Capture the cell that displays the provided text and extract its (X, Y) central coordinate. 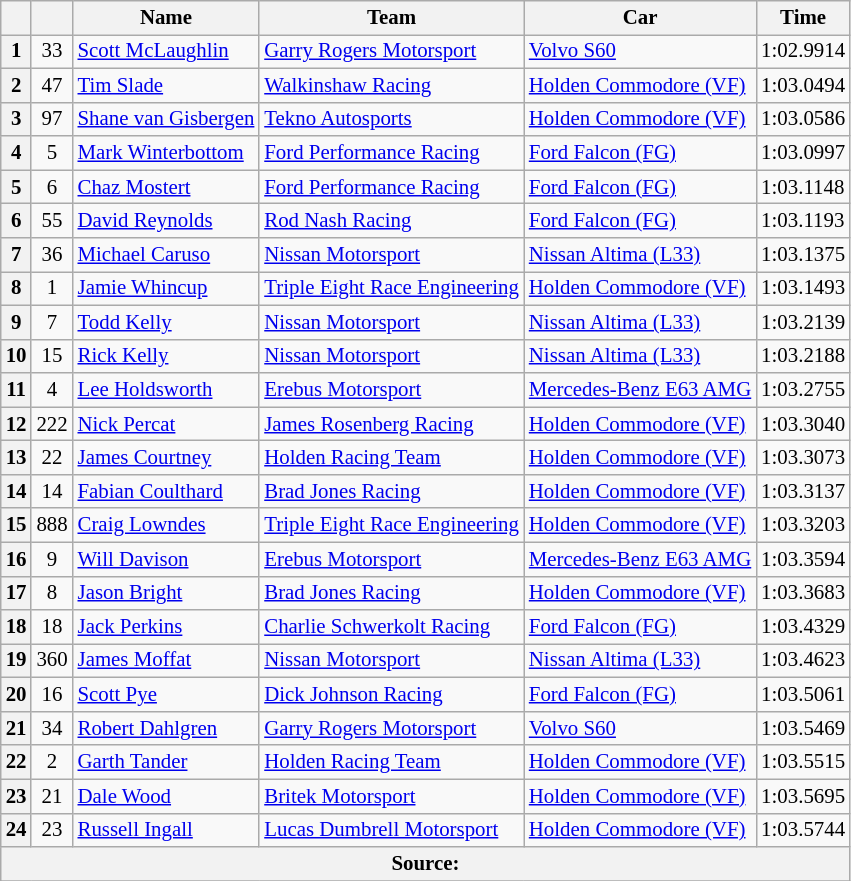
Craig Lowndes (166, 525)
17 (16, 593)
888 (52, 525)
Lee Holdsworth (166, 390)
3 (16, 119)
1:03.2188 (803, 356)
1:03.0997 (803, 153)
Name (166, 18)
1:03.3683 (803, 593)
1:03.3040 (803, 424)
Time (803, 18)
James Rosenberg Racing (392, 424)
Lucas Dumbrell Motorsport (392, 830)
1:03.3594 (803, 559)
1:03.0586 (803, 119)
Robert Dahlgren (166, 728)
1:03.3073 (803, 458)
20 (16, 695)
Tekno Autosports (392, 119)
1:03.5061 (803, 695)
James Moffat (166, 661)
Walkinshaw Racing (392, 85)
Dale Wood (166, 796)
36 (52, 255)
55 (52, 221)
Jason Bright (166, 593)
Dick Johnson Racing (392, 695)
1:03.2139 (803, 322)
12 (16, 424)
1:03.5695 (803, 796)
10 (16, 356)
Charlie Schwerkolt Racing (392, 627)
Source: (426, 864)
24 (16, 830)
Fabian Coulthard (166, 491)
Michael Caruso (166, 255)
1:03.0494 (803, 85)
Russell Ingall (166, 830)
Will Davison (166, 559)
Tim Slade (166, 85)
Nick Percat (166, 424)
Team (392, 18)
1:03.1193 (803, 221)
David Reynolds (166, 221)
Rick Kelly (166, 356)
360 (52, 661)
Mark Winterbottom (166, 153)
Jack Perkins (166, 627)
1:02.9914 (803, 51)
Britek Motorsport (392, 796)
1:03.4329 (803, 627)
Scott Pye (166, 695)
Shane van Gisbergen (166, 119)
1:03.5469 (803, 728)
13 (16, 458)
222 (52, 424)
Todd Kelly (166, 322)
1:03.3137 (803, 491)
Rod Nash Racing (392, 221)
James Courtney (166, 458)
Garth Tander (166, 762)
Scott McLaughlin (166, 51)
97 (52, 119)
19 (16, 661)
Chaz Mostert (166, 187)
1:03.2755 (803, 390)
1:03.5744 (803, 830)
34 (52, 728)
1:03.1375 (803, 255)
1:03.5515 (803, 762)
11 (16, 390)
Car (640, 18)
47 (52, 85)
1:03.1493 (803, 288)
Jamie Whincup (166, 288)
1:03.1148 (803, 187)
33 (52, 51)
1:03.3203 (803, 525)
1:03.4623 (803, 661)
